Determine the [X, Y] coordinate at the center of the cell enclosing the given text.  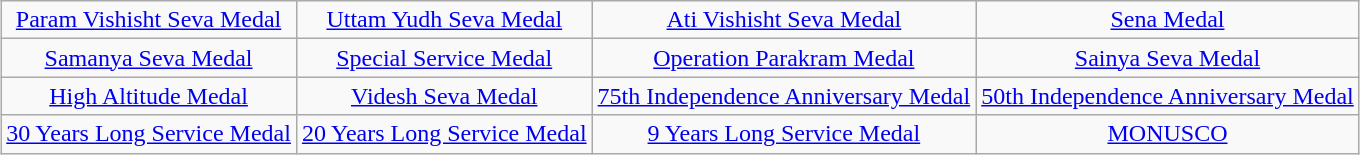
Special Service Medal [444, 58]
Samanya Seva Medal [149, 58]
30 Years Long Service Medal [149, 134]
Sainya Seva Medal [1168, 58]
Uttam Yudh Seva Medal [444, 20]
Sena Medal [1168, 20]
MONUSCO [1168, 134]
20 Years Long Service Medal [444, 134]
9 Years Long Service Medal [784, 134]
Videsh Seva Medal [444, 96]
Ati Vishisht Seva Medal [784, 20]
Operation Parakram Medal [784, 58]
50th Independence Anniversary Medal [1168, 96]
High Altitude Medal [149, 96]
75th Independence Anniversary Medal [784, 96]
Param Vishisht Seva Medal [149, 20]
